For the text-containing cell, return its midpoint in (x, y) coordinate format. 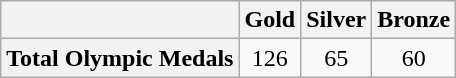
65 (336, 58)
Silver (336, 20)
Gold (270, 20)
126 (270, 58)
60 (414, 58)
Total Olympic Medals (120, 58)
Bronze (414, 20)
